Search for the cell housing the specified text and yield its [x, y] center coordinate. 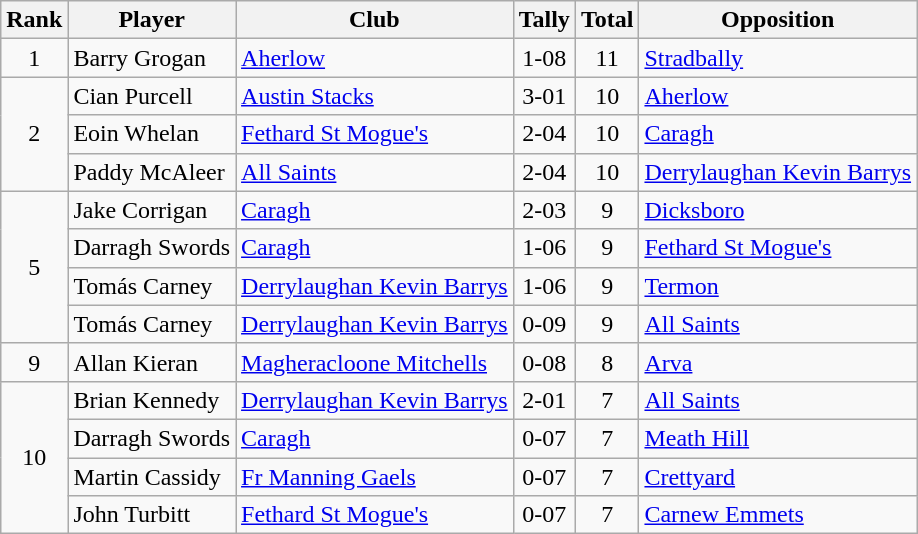
Fr Manning Gaels [375, 477]
Total [607, 20]
1 [34, 58]
0-09 [544, 324]
2 [34, 134]
Crettyard [778, 477]
11 [607, 58]
Allan Kieran [152, 362]
Cian Purcell [152, 96]
Dicksboro [778, 210]
Brian Kennedy [152, 400]
5 [34, 267]
8 [607, 362]
2-01 [544, 400]
Club [375, 20]
3-01 [544, 96]
Jake Corrigan [152, 210]
Stradbally [778, 58]
0-08 [544, 362]
Opposition [778, 20]
Meath Hill [778, 438]
Eoin Whelan [152, 134]
Tally [544, 20]
John Turbitt [152, 515]
1-08 [544, 58]
Magheracloone Mitchells [375, 362]
Martin Cassidy [152, 477]
2-03 [544, 210]
Termon [778, 286]
Rank [34, 20]
Arva [778, 362]
Paddy McAleer [152, 172]
Barry Grogan [152, 58]
Austin Stacks [375, 96]
Carnew Emmets [778, 515]
Player [152, 20]
